Find where the given text appears and provide that cell's center as [X, Y] coordinate. 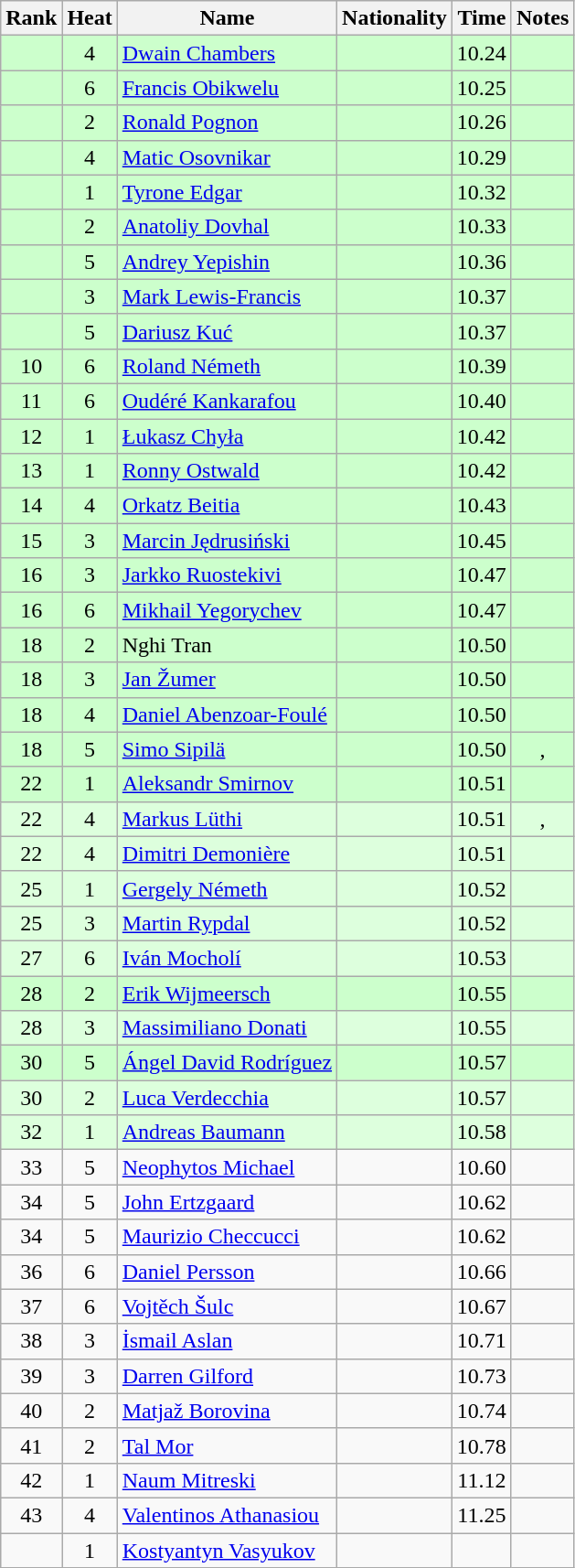
10.24 [481, 53]
Heat [90, 18]
Dimitri Demonière [227, 854]
12 [31, 436]
10.29 [481, 157]
13 [31, 471]
10.36 [481, 262]
Francis Obikwelu [227, 88]
Name [227, 18]
Vojtěch Šulc [227, 1306]
Mark Lewis-Francis [227, 296]
Aleksandr Smirnov [227, 784]
10.40 [481, 401]
40 [31, 1411]
10.74 [481, 1411]
Massimiliano Donati [227, 1028]
14 [31, 506]
Nghi Tran [227, 645]
Łukasz Chyła [227, 436]
10.45 [481, 541]
Neophytos Michael [227, 1167]
Notes [542, 18]
Marcin Jędrusiński [227, 541]
Markus Lüthi [227, 819]
Naum Mitreski [227, 1480]
Dwain Chambers [227, 53]
10.58 [481, 1133]
15 [31, 541]
10.67 [481, 1306]
Tyrone Edgar [227, 192]
Jarkko Ruostekivi [227, 575]
Roland Németh [227, 366]
Andrey Yepishin [227, 262]
10.53 [481, 958]
41 [31, 1445]
Tal Mor [227, 1445]
10 [31, 366]
Darren Gilford [227, 1376]
Martin Rypdal [227, 923]
38 [31, 1341]
İsmail Aslan [227, 1341]
Oudéré Kankarafou [227, 401]
Dariusz Kuć [227, 331]
Andreas Baumann [227, 1133]
John Ertzgaard [227, 1202]
33 [31, 1167]
10.26 [481, 123]
10.60 [481, 1167]
10.39 [481, 366]
Mikhail Yegorychev [227, 610]
10.43 [481, 506]
10.66 [481, 1272]
Matic Osovnikar [227, 157]
10.78 [481, 1445]
37 [31, 1306]
Luca Verdecchia [227, 1098]
32 [31, 1133]
Anatoliy Dovhal [227, 227]
36 [31, 1272]
27 [31, 958]
Iván Mocholí [227, 958]
Orkatz Beitia [227, 506]
Valentinos Athanasiou [227, 1515]
Simo Sipilä [227, 749]
Ronald Pognon [227, 123]
Daniel Persson [227, 1272]
Rank [31, 18]
43 [31, 1515]
Maurizio Checcucci [227, 1237]
10.33 [481, 227]
Kostyantyn Vasyukov [227, 1551]
Jan Žumer [227, 680]
Erik Wijmeersch [227, 993]
10.73 [481, 1376]
10.32 [481, 192]
Gergely Németh [227, 888]
10.71 [481, 1341]
39 [31, 1376]
42 [31, 1480]
Daniel Abenzoar-Foulé [227, 714]
Time [481, 18]
Ángel David Rodríguez [227, 1063]
Ronny Ostwald [227, 471]
10.25 [481, 88]
Nationality [395, 18]
11 [31, 401]
Matjaž Borovina [227, 1411]
11.12 [481, 1480]
11.25 [481, 1515]
